Locate the cell with the specified text and output its [x, y] center coordinate. 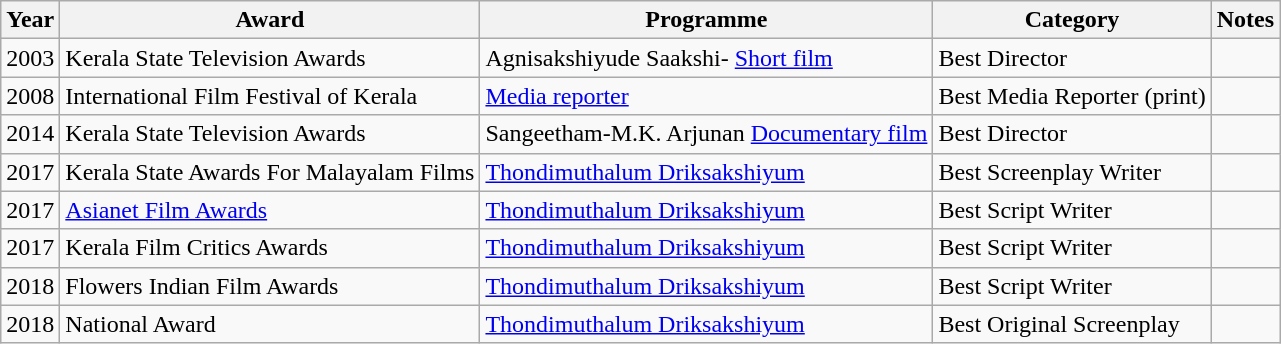
Best Screenplay Writer [1072, 172]
Best Media Reporter (print) [1072, 96]
2014 [30, 134]
Year [30, 20]
2008 [30, 96]
Media reporter [706, 96]
National Award [270, 324]
Agnisakshiyude Saakshi- Short film [706, 58]
International Film Festival of Kerala [270, 96]
Sangeetham-M.K. Arjunan Documentary film [706, 134]
Asianet Film Awards [270, 210]
Programme [706, 20]
Award [270, 20]
Notes [1245, 20]
2003 [30, 58]
Category [1072, 20]
Kerala State Awards For Malayalam Films [270, 172]
Kerala Film Critics Awards [270, 248]
Flowers Indian Film Awards [270, 286]
Best Original Screenplay [1072, 324]
